Scan for the cell matching the given text and deliver its (x, y) coordinate at center. 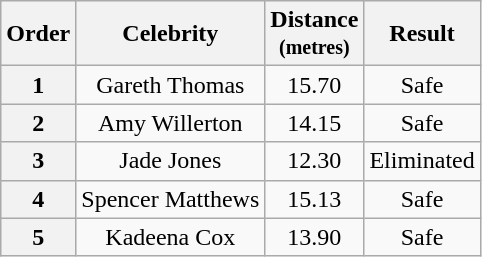
15.70 (314, 85)
Eliminated (422, 161)
3 (38, 161)
5 (38, 237)
Kadeena Cox (170, 237)
Jade Jones (170, 161)
Gareth Thomas (170, 85)
4 (38, 199)
13.90 (314, 237)
14.15 (314, 123)
2 (38, 123)
1 (38, 85)
15.13 (314, 199)
Amy Willerton (170, 123)
12.30 (314, 161)
Celebrity (170, 34)
Order (38, 34)
Result (422, 34)
Distance(metres) (314, 34)
Spencer Matthews (170, 199)
